Return the [x, y] coordinate for the center point of the cell that contains the specified text.  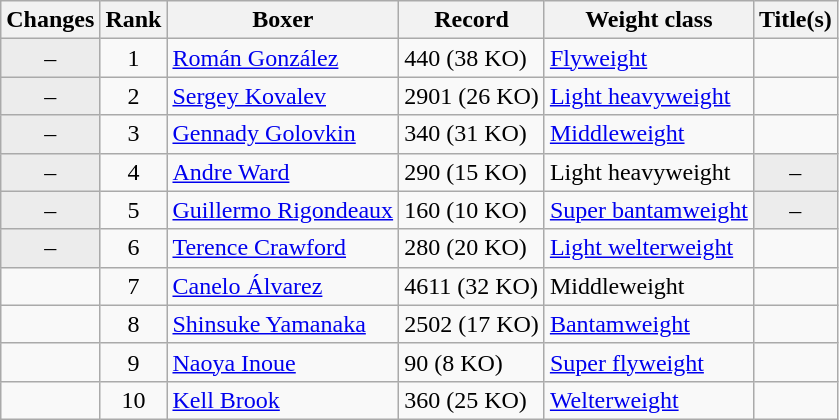
Flyweight [648, 58]
Román González [283, 58]
Naoya Inoue [283, 362]
Welterweight [648, 400]
90 (8 KO) [472, 362]
Record [472, 20]
Guillermo Rigondeaux [283, 210]
8 [134, 324]
2502 (17 KO) [472, 324]
360 (25 KO) [472, 400]
4 [134, 172]
2901 (26 KO) [472, 96]
6 [134, 248]
280 (20 KO) [472, 248]
Canelo Álvarez [283, 286]
Gennady Golovkin [283, 134]
1 [134, 58]
Boxer [283, 20]
10 [134, 400]
Kell Brook [283, 400]
Light welterweight [648, 248]
290 (15 KO) [472, 172]
2 [134, 96]
Title(s) [795, 20]
Changes [50, 20]
Weight class [648, 20]
Super bantamweight [648, 210]
440 (38 KO) [472, 58]
340 (31 KO) [472, 134]
3 [134, 134]
Sergey Kovalev [283, 96]
5 [134, 210]
Rank [134, 20]
7 [134, 286]
4611 (32 KO) [472, 286]
Andre Ward [283, 172]
Super flyweight [648, 362]
Terence Crawford [283, 248]
Bantamweight [648, 324]
9 [134, 362]
Shinsuke Yamanaka [283, 324]
160 (10 KO) [472, 210]
